Detect which cell encompasses the target text, then output its [x, y] center coordinate. 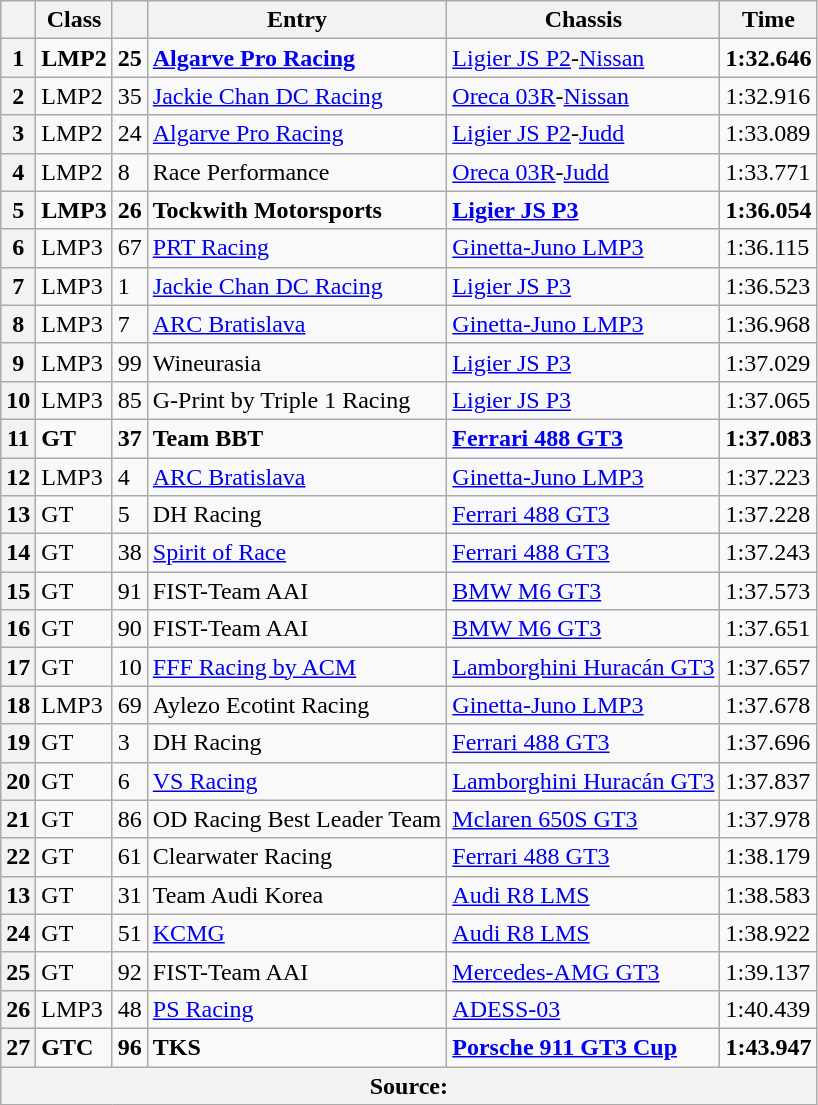
17 [18, 667]
14 [18, 553]
1:37.223 [768, 477]
1:37.573 [768, 591]
1:38.922 [768, 933]
1:32.916 [768, 96]
37 [130, 438]
Aylezo Ecotint Racing [297, 705]
12 [18, 477]
86 [130, 819]
Ligier JS P2-Nissan [584, 58]
PRT Racing [297, 248]
1:37.978 [768, 819]
G-Print by Triple 1 Racing [297, 400]
22 [18, 857]
1:36.523 [768, 286]
Time [768, 20]
21 [18, 819]
FFF Racing by ACM [297, 667]
9 [18, 362]
Mclaren 650S GT3 [584, 819]
85 [130, 400]
OD Racing Best Leader Team [297, 819]
15 [18, 591]
Chassis [584, 20]
TKS [297, 1047]
1:37.678 [768, 705]
KCMG [297, 933]
90 [130, 629]
Clearwater Racing [297, 857]
Spirit of Race [297, 553]
1:37.228 [768, 515]
Source: [409, 1085]
35 [130, 96]
1:37.065 [768, 400]
61 [130, 857]
99 [130, 362]
48 [130, 1009]
67 [130, 248]
Team BBT [297, 438]
1:37.657 [768, 667]
1:36.115 [768, 248]
96 [130, 1047]
PS Racing [297, 1009]
1:37.243 [768, 553]
Tockwith Motorsports [297, 210]
1:33.089 [768, 134]
1:40.439 [768, 1009]
1:38.179 [768, 857]
ADESS-03 [584, 1009]
16 [18, 629]
1:43.947 [768, 1047]
2 [18, 96]
1:38.583 [768, 895]
1:39.137 [768, 971]
38 [130, 553]
GTC [74, 1047]
51 [130, 933]
92 [130, 971]
69 [130, 705]
Entry [297, 20]
Race Performance [297, 172]
18 [18, 705]
11 [18, 438]
Team Audi Korea [297, 895]
1:36.968 [768, 324]
Oreca 03R-Nissan [584, 96]
1:33.771 [768, 172]
Oreca 03R-Judd [584, 172]
20 [18, 781]
Class [74, 20]
1:37.696 [768, 743]
31 [130, 895]
1:37.651 [768, 629]
27 [18, 1047]
Mercedes-AMG GT3 [584, 971]
1:37.837 [768, 781]
VS Racing [297, 781]
1:37.083 [768, 438]
Ligier JS P2-Judd [584, 134]
1:36.054 [768, 210]
Porsche 911 GT3 Cup [584, 1047]
19 [18, 743]
1:32.646 [768, 58]
Wineurasia [297, 362]
1:37.029 [768, 362]
91 [130, 591]
